Return (x, y) of the center of cell containing provided text 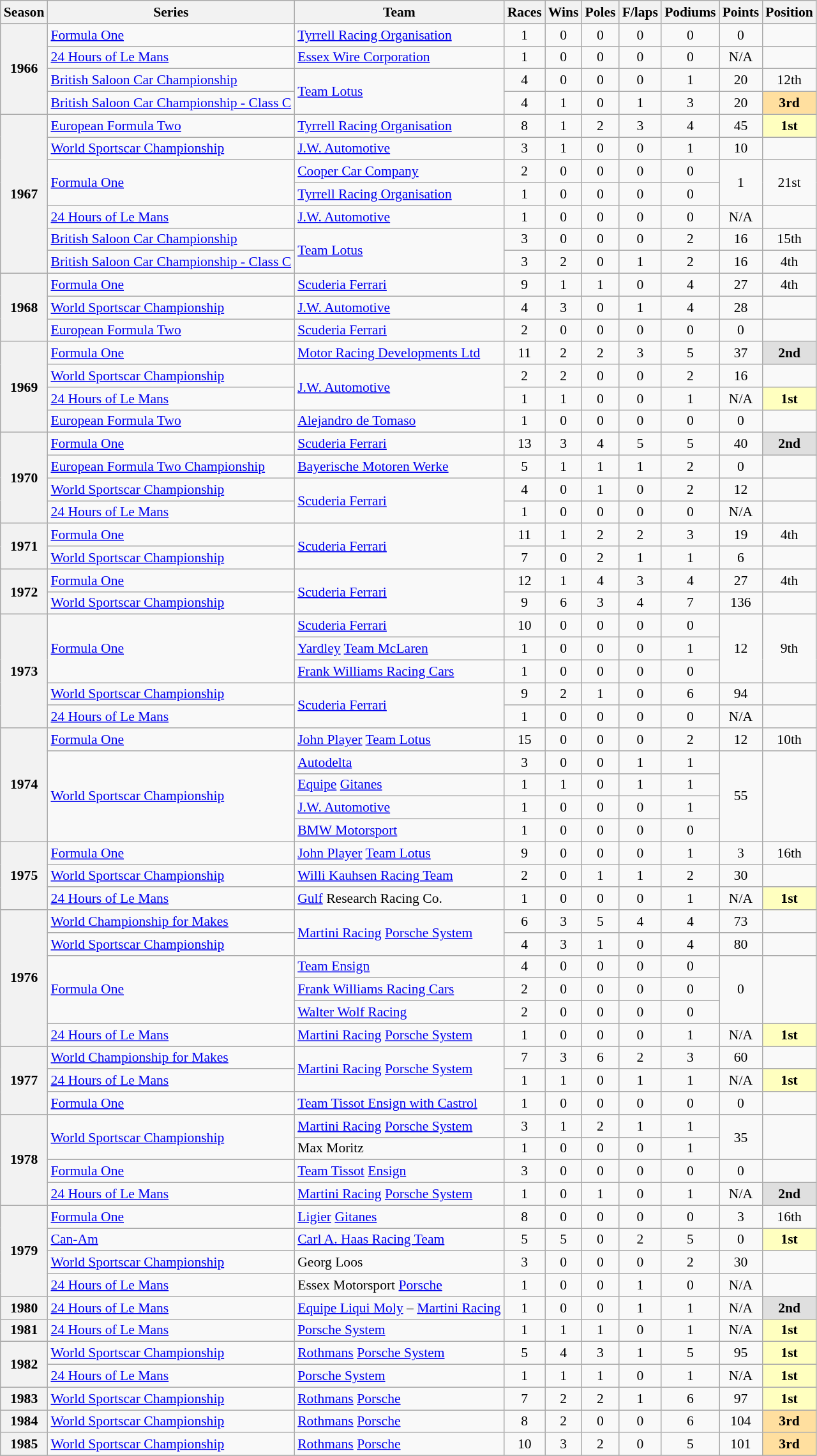
1967 (24, 194)
Series (171, 12)
28 (741, 308)
Races (525, 12)
1980 (24, 1308)
15 (525, 739)
Essex Motorsport Porsche (399, 1285)
Equipe Gitanes (399, 785)
Equipe Liqui Moly – Martini Racing (399, 1308)
Motor Racing Developments Ltd (399, 353)
95 (741, 1353)
Team Tissot Ensign (399, 1171)
1974 (24, 785)
European Formula Two Championship (171, 467)
13 (525, 444)
Alejandro de Tomaso (399, 421)
Essex Wire Corporation (399, 57)
21st (789, 182)
1985 (24, 1445)
55 (741, 796)
104 (741, 1422)
Poles (600, 12)
1981 (24, 1330)
1971 (24, 546)
F/laps (641, 12)
1975 (24, 875)
10th (789, 739)
9th (789, 648)
101 (741, 1445)
Georg Loos (399, 1263)
1978 (24, 1160)
Podiums (691, 12)
94 (741, 694)
Max Moritz (399, 1148)
Team (399, 12)
1976 (24, 978)
Wins (564, 12)
136 (741, 603)
60 (741, 1058)
35 (741, 1137)
15th (789, 239)
12th (789, 80)
1979 (24, 1251)
Team Ensign (399, 967)
19 (741, 535)
1983 (24, 1399)
BMW Motorsport (399, 831)
Ligier Gitanes (399, 1217)
Position (789, 12)
73 (741, 921)
Bayerische Motoren Werke (399, 467)
Gulf Research Racing Co. (399, 899)
1984 (24, 1422)
1982 (24, 1364)
1972 (24, 592)
1966 (24, 69)
1968 (24, 308)
Autodelta (399, 762)
Walter Wolf Racing (399, 1013)
37 (741, 353)
80 (741, 944)
Yardley Team McLaren (399, 649)
1977 (24, 1081)
97 (741, 1399)
45 (741, 126)
Season (24, 12)
1973 (24, 671)
Rothmans Porsche System (399, 1353)
1969 (24, 387)
Can-Am (171, 1240)
40 (741, 444)
Carl A. Haas Racing Team (399, 1240)
Points (741, 12)
Cooper Car Company (399, 172)
Willi Kauhsen Racing Team (399, 876)
1970 (24, 478)
Team Tissot Ensign with Castrol (399, 1103)
